Extract the [X, Y] coordinate from the center of the cell holding the provided text.  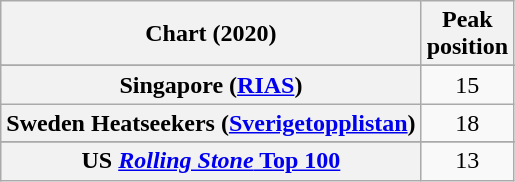
15 [467, 85]
Sweden Heatseekers (Sverigetopplistan) [211, 123]
18 [467, 123]
US Rolling Stone Top 100 [211, 161]
13 [467, 161]
Chart (2020) [211, 34]
Peakposition [467, 34]
Singapore (RIAS) [211, 85]
